Search for the cell housing the specified text and yield its (x, y) center coordinate. 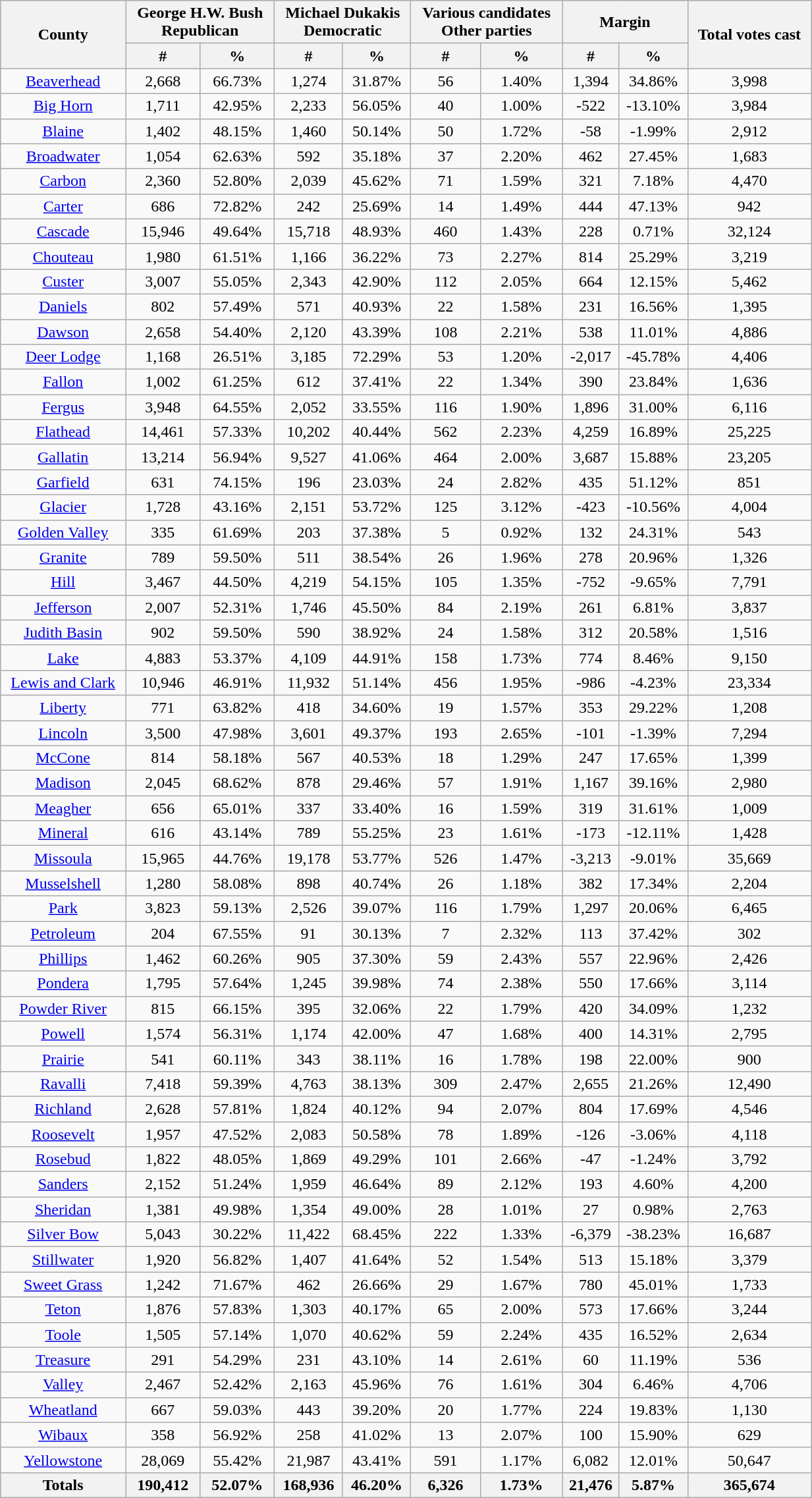
571 (309, 306)
31.87% (377, 81)
2,634 (749, 1335)
1,822 (163, 1159)
7 (445, 933)
47 (445, 1034)
-13.10% (653, 106)
105 (445, 582)
49.37% (377, 733)
-9.01% (653, 858)
37.42% (653, 933)
815 (163, 1009)
Judith Basin (63, 632)
1,920 (163, 1260)
242 (309, 206)
1.17% (522, 1460)
19 (445, 707)
Stillwater (63, 1260)
1.18% (522, 883)
2.65% (522, 733)
40.17% (377, 1310)
Yellowstone (63, 1460)
43.16% (237, 507)
2,795 (749, 1034)
60 (591, 1360)
Dawson (63, 331)
-752 (591, 582)
1,208 (749, 707)
1,959 (309, 1184)
15.18% (653, 1260)
591 (445, 1460)
1,009 (749, 808)
57.64% (237, 984)
4,706 (749, 1385)
3,823 (163, 908)
1.35% (522, 582)
780 (591, 1285)
37.30% (377, 958)
1,683 (749, 156)
2,045 (163, 783)
Richland (63, 1109)
15.90% (653, 1435)
17.34% (653, 883)
34.09% (653, 1009)
38.13% (377, 1084)
3,379 (749, 1260)
3,948 (163, 407)
Liberty (63, 707)
898 (309, 883)
Musselshell (63, 883)
247 (591, 758)
Carbon (63, 181)
2.21% (522, 331)
2.38% (522, 984)
2.23% (522, 432)
56.05% (377, 106)
1,636 (749, 382)
Valley (63, 1385)
365,674 (749, 1485)
Sanders (63, 1184)
57.49% (237, 306)
612 (309, 382)
71 (445, 181)
43.14% (237, 833)
Park (63, 908)
4,219 (309, 582)
1,130 (749, 1410)
64.55% (237, 407)
664 (591, 281)
4,470 (749, 181)
-12.11% (653, 833)
-3,213 (591, 858)
Daniels (63, 306)
2.82% (522, 482)
Meagher (63, 808)
-9.65% (653, 582)
29 (445, 1285)
62.63% (237, 156)
337 (309, 808)
1,297 (591, 908)
55.25% (377, 833)
68.62% (237, 783)
278 (591, 557)
42.00% (377, 1034)
3,185 (309, 357)
49.64% (237, 231)
Madison (63, 783)
224 (591, 1410)
67.55% (237, 933)
3,792 (749, 1159)
48.93% (377, 231)
27.45% (653, 156)
-1.99% (653, 131)
19.83% (653, 1410)
4,118 (749, 1134)
50.58% (377, 1134)
541 (163, 1059)
Totals (63, 1485)
1,280 (163, 883)
89 (445, 1184)
57 (445, 783)
656 (163, 808)
66.15% (237, 1009)
57.14% (237, 1335)
667 (163, 1410)
3,837 (749, 607)
358 (163, 1435)
-126 (591, 1134)
Gallatin (63, 457)
291 (163, 1360)
20.96% (653, 557)
60.26% (237, 958)
38.92% (377, 632)
55.42% (237, 1460)
198 (591, 1059)
1.77% (522, 1410)
Powder River (63, 1009)
4,886 (749, 331)
60.11% (237, 1059)
1.96% (522, 557)
942 (749, 206)
526 (445, 858)
3,114 (749, 984)
54.15% (377, 582)
2.43% (522, 958)
2.12% (522, 1184)
1,869 (309, 1159)
3,244 (749, 1310)
31.61% (653, 808)
1.47% (522, 858)
Fallon (63, 382)
0.98% (653, 1209)
1,574 (163, 1034)
39.16% (653, 783)
902 (163, 632)
Wibaux (63, 1435)
2,052 (309, 407)
228 (591, 231)
50.14% (377, 131)
1.57% (522, 707)
4,546 (749, 1109)
Big Horn (63, 106)
53.77% (377, 858)
55.05% (237, 281)
1.72% (522, 131)
2,526 (309, 908)
1,957 (163, 1134)
Carter (63, 206)
35,669 (749, 858)
3,219 (749, 256)
59.39% (237, 1084)
1.68% (522, 1034)
45.50% (377, 607)
132 (591, 532)
2,120 (309, 331)
43.39% (377, 331)
-6,379 (591, 1234)
74.15% (237, 482)
49.29% (377, 1159)
16.52% (653, 1335)
74 (445, 984)
804 (591, 1109)
17.69% (653, 1109)
34.86% (653, 81)
52.80% (237, 181)
567 (309, 758)
40.12% (377, 1109)
20.58% (653, 632)
4,406 (749, 357)
6,116 (749, 407)
30.22% (237, 1234)
43.41% (377, 1460)
1,402 (163, 131)
Lincoln (63, 733)
3,998 (749, 81)
Beaverhead (63, 81)
2,668 (163, 81)
10,202 (309, 432)
40 (445, 106)
Lewis and Clark (63, 682)
78 (445, 1134)
538 (591, 331)
1,462 (163, 958)
12.01% (653, 1460)
25.69% (377, 206)
1.20% (522, 357)
2,007 (163, 607)
-47 (591, 1159)
37.41% (377, 382)
County (63, 34)
30.13% (377, 933)
1,274 (309, 81)
2.05% (522, 281)
47.13% (653, 206)
73 (445, 256)
39.98% (377, 984)
382 (591, 883)
5,043 (163, 1234)
1,516 (749, 632)
592 (309, 156)
1,326 (749, 557)
15,946 (163, 231)
51.12% (653, 482)
100 (591, 1435)
616 (163, 833)
23.84% (653, 382)
Powell (63, 1034)
Phillips (63, 958)
444 (591, 206)
1.95% (522, 682)
13 (445, 1435)
Pondera (63, 984)
21.26% (653, 1084)
50 (445, 131)
1.67% (522, 1285)
40.62% (377, 1335)
45.96% (377, 1385)
1,174 (309, 1034)
49.00% (377, 1209)
7,294 (749, 733)
41.06% (377, 457)
1.33% (522, 1234)
204 (163, 933)
113 (591, 933)
1,381 (163, 1209)
2.19% (522, 607)
1,795 (163, 984)
65 (445, 1310)
28,069 (163, 1460)
63.82% (237, 707)
21,987 (309, 1460)
5.87% (653, 1485)
57.81% (237, 1109)
8.46% (653, 657)
2,152 (163, 1184)
222 (445, 1234)
68.45% (377, 1234)
15,718 (309, 231)
45.01% (653, 1285)
2,233 (309, 106)
42.90% (377, 281)
168,936 (309, 1485)
58.18% (237, 758)
851 (749, 482)
46.91% (237, 682)
2,163 (309, 1385)
Custer (63, 281)
57.33% (237, 432)
1,728 (163, 507)
112 (445, 281)
2,655 (591, 1084)
2.32% (522, 933)
774 (591, 657)
51.24% (237, 1184)
94 (445, 1109)
Missoula (63, 858)
39.20% (377, 1410)
-4.23% (653, 682)
4,883 (163, 657)
802 (163, 306)
1,407 (309, 1260)
40.93% (377, 306)
52 (445, 1260)
6,082 (591, 1460)
56.94% (237, 457)
4,763 (309, 1084)
Hill (63, 582)
456 (445, 682)
1.49% (522, 206)
686 (163, 206)
72.29% (377, 357)
56 (445, 81)
47.52% (237, 1134)
-45.78% (653, 357)
1,002 (163, 382)
76 (445, 1385)
McCone (63, 758)
-1.24% (653, 1159)
9,150 (749, 657)
59.13% (237, 908)
2,343 (309, 281)
84 (445, 607)
-1.39% (653, 733)
12.15% (653, 281)
Garfield (63, 482)
3,601 (309, 733)
3.12% (522, 507)
61.51% (237, 256)
44.91% (377, 657)
158 (445, 657)
72.82% (237, 206)
-423 (591, 507)
43.10% (377, 1360)
7,418 (163, 1084)
1,242 (163, 1285)
420 (591, 1009)
511 (309, 557)
13,214 (163, 457)
629 (749, 1435)
Sweet Grass (63, 1285)
25,225 (749, 432)
2,083 (309, 1134)
Blaine (63, 131)
1,394 (591, 81)
Chouteau (63, 256)
1,733 (749, 1285)
51.14% (377, 682)
1,824 (309, 1109)
190,412 (163, 1485)
4,200 (749, 1184)
905 (309, 958)
-522 (591, 106)
1,876 (163, 1310)
2,980 (749, 783)
35.18% (377, 156)
40.74% (377, 883)
108 (445, 331)
11.01% (653, 331)
400 (591, 1034)
4,259 (591, 432)
48.15% (237, 131)
390 (591, 382)
7,791 (749, 582)
15,965 (163, 858)
1,245 (309, 984)
2,360 (163, 181)
37.38% (377, 532)
196 (309, 482)
3,687 (591, 457)
22.96% (653, 958)
1,428 (749, 833)
56.82% (237, 1260)
6.81% (653, 607)
17.65% (653, 758)
1,232 (749, 1009)
59.03% (237, 1410)
Michael DukakisDemocratic (342, 22)
34.60% (377, 707)
23 (445, 833)
5 (445, 532)
101 (445, 1159)
12,490 (749, 1084)
590 (309, 632)
464 (445, 457)
Golden Valley (63, 532)
53.72% (377, 507)
71.67% (237, 1285)
309 (445, 1084)
2,426 (749, 958)
21,476 (591, 1485)
302 (749, 933)
66.73% (237, 81)
33.40% (377, 808)
11,932 (309, 682)
Flathead (63, 432)
-58 (591, 131)
61.69% (237, 532)
23,205 (749, 457)
26.66% (377, 1285)
2,763 (749, 1209)
32,124 (749, 231)
0.92% (522, 532)
631 (163, 482)
1,395 (749, 306)
41.02% (377, 1435)
2,912 (749, 131)
1,460 (309, 131)
Broadwater (63, 156)
-2,017 (591, 357)
14.31% (653, 1034)
1.34% (522, 382)
29.46% (377, 783)
61.25% (237, 382)
513 (591, 1260)
443 (309, 1410)
47.98% (237, 733)
56.92% (237, 1435)
878 (309, 783)
Toole (63, 1335)
56.31% (237, 1034)
3,984 (749, 106)
2.20% (522, 156)
6,465 (749, 908)
26.51% (237, 357)
261 (591, 607)
20 (445, 1410)
38.54% (377, 557)
1.40% (522, 81)
3,467 (163, 582)
Mineral (63, 833)
Various candidatesOther parties (487, 22)
15.88% (653, 457)
Jefferson (63, 607)
32.06% (377, 1009)
39.07% (377, 908)
52.31% (237, 607)
25.29% (653, 256)
1.91% (522, 783)
1,054 (163, 156)
58.08% (237, 883)
1,166 (309, 256)
44.76% (237, 858)
46.20% (377, 1485)
46.64% (377, 1184)
4,004 (749, 507)
Silver Bow (63, 1234)
Petroleum (63, 933)
460 (445, 231)
771 (163, 707)
-3.06% (653, 1134)
335 (163, 532)
48.05% (237, 1159)
2,204 (749, 883)
6,326 (445, 1485)
65.01% (237, 808)
2.27% (522, 256)
91 (309, 933)
900 (749, 1059)
1,896 (591, 407)
23.03% (377, 482)
203 (309, 532)
Treasure (63, 1360)
53.37% (237, 657)
4.60% (653, 1184)
16.89% (653, 432)
2,039 (309, 181)
49.98% (237, 1209)
44.50% (237, 582)
28 (445, 1209)
395 (309, 1009)
2.66% (522, 1159)
11.19% (653, 1360)
45.62% (377, 181)
2,658 (163, 331)
2,467 (163, 1385)
312 (591, 632)
1,303 (309, 1310)
Total votes cast (749, 34)
3,500 (163, 733)
-986 (591, 682)
2.24% (522, 1335)
20.06% (653, 908)
1,399 (749, 758)
Glacier (63, 507)
-173 (591, 833)
23,334 (749, 682)
Ravalli (63, 1084)
11,422 (309, 1234)
1,505 (163, 1335)
562 (445, 432)
16.56% (653, 306)
1,354 (309, 1209)
1,980 (163, 256)
31.00% (653, 407)
3,007 (163, 281)
27 (591, 1209)
Roosevelt (63, 1134)
16,687 (749, 1234)
0.71% (653, 231)
9,527 (309, 457)
Lake (63, 657)
1.89% (522, 1134)
38.11% (377, 1059)
536 (749, 1360)
50,647 (749, 1460)
Margin (625, 22)
George H.W. BushRepublican (200, 22)
418 (309, 707)
40.44% (377, 432)
52.42% (237, 1385)
1,167 (591, 783)
52.07% (237, 1485)
258 (309, 1435)
1.43% (522, 231)
Sheridan (63, 1209)
125 (445, 507)
Fergus (63, 407)
19,178 (309, 858)
6.46% (653, 1385)
54.29% (237, 1360)
2,628 (163, 1109)
543 (749, 532)
1,711 (163, 106)
Deer Lodge (63, 357)
-101 (591, 733)
-10.56% (653, 507)
1,746 (309, 607)
36.22% (377, 256)
319 (591, 808)
1.00% (522, 106)
24.31% (653, 532)
Prairie (63, 1059)
14,461 (163, 432)
5,462 (749, 281)
1.29% (522, 758)
Teton (63, 1310)
1.54% (522, 1260)
Granite (63, 557)
2.61% (522, 1360)
57.83% (237, 1310)
40.53% (377, 758)
33.55% (377, 407)
1.01% (522, 1209)
343 (309, 1059)
29.22% (653, 707)
-38.23% (653, 1234)
2,151 (309, 507)
1.78% (522, 1059)
573 (591, 1310)
1,070 (309, 1335)
550 (591, 984)
4,109 (309, 657)
18 (445, 758)
Cascade (63, 231)
42.95% (237, 106)
10,946 (163, 682)
304 (591, 1385)
41.64% (377, 1260)
Wheatland (63, 1410)
321 (591, 181)
54.40% (237, 331)
7.18% (653, 181)
557 (591, 958)
1.90% (522, 407)
Rosebud (63, 1159)
2.47% (522, 1084)
53 (445, 357)
37 (445, 156)
1,168 (163, 357)
353 (591, 707)
22.00% (653, 1059)
